Return the [x, y] coordinate for the center point of the cell that contains the specified text.  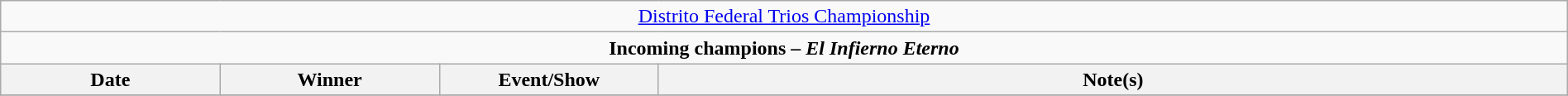
Event/Show [549, 79]
Note(s) [1113, 79]
Winner [329, 79]
Incoming champions – El Infierno Eterno [784, 48]
Date [111, 79]
Distrito Federal Trios Championship [784, 17]
